Search for the cell housing the specified text and yield its [X, Y] center coordinate. 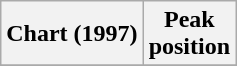
Peakposition [189, 34]
Chart (1997) [72, 34]
